Detect which cell encompasses the target text, then output its [X, Y] center coordinate. 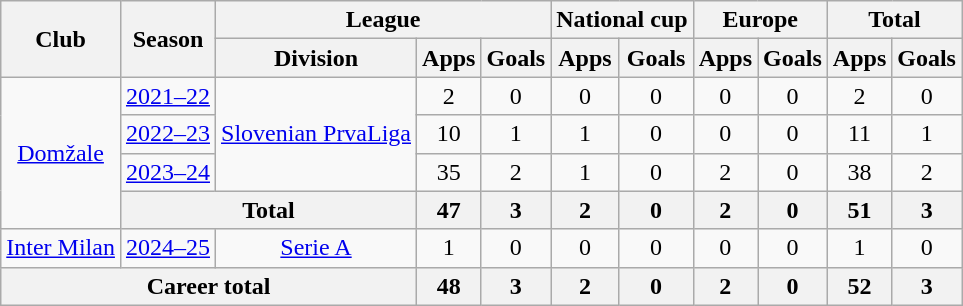
47 [449, 210]
48 [449, 286]
Europe [760, 20]
10 [449, 134]
Serie A [316, 248]
51 [859, 210]
2021–22 [168, 96]
2022–23 [168, 134]
11 [859, 134]
Season [168, 39]
National cup [622, 20]
52 [859, 286]
38 [859, 172]
Club [61, 39]
Slovenian PrvaLiga [316, 134]
Division [316, 58]
2024–25 [168, 248]
Domžale [61, 153]
2023–24 [168, 172]
League [384, 20]
Career total [209, 286]
35 [449, 172]
Inter Milan [61, 248]
